Return the (X, Y) coordinate for the center point of the cell that contains the specified text.  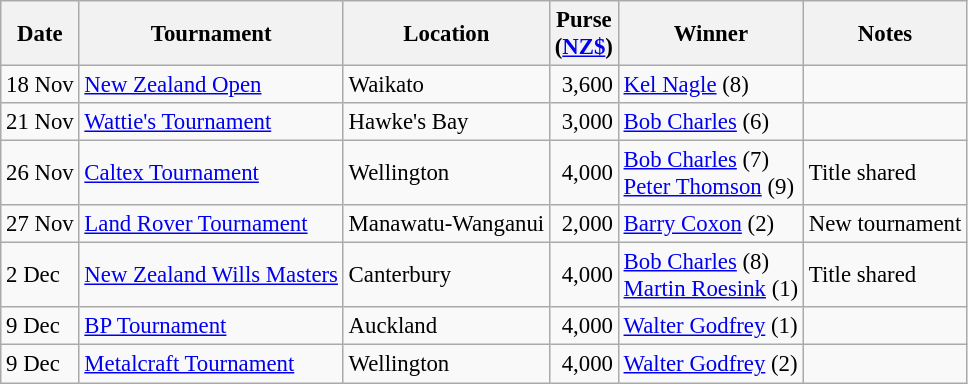
2,000 (584, 224)
New Zealand Wills Masters (211, 276)
Tournament (211, 34)
Bob Charles (6) (710, 122)
Canterbury (446, 276)
Walter Godfrey (1) (710, 327)
18 Nov (40, 85)
Manawatu-Wanganui (446, 224)
Hawke's Bay (446, 122)
Location (446, 34)
Barry Coxon (2) (710, 224)
21 Nov (40, 122)
3,000 (584, 122)
Kel Nagle (8) (710, 85)
Notes (886, 34)
Auckland (446, 327)
Winner (710, 34)
Metalcraft Tournament (211, 364)
New Zealand Open (211, 85)
Caltex Tournament (211, 174)
New tournament (886, 224)
2 Dec (40, 276)
Bob Charles (8) Martin Roesink (1) (710, 276)
Land Rover Tournament (211, 224)
3,600 (584, 85)
Wattie's Tournament (211, 122)
Walter Godfrey (2) (710, 364)
Purse(NZ$) (584, 34)
Date (40, 34)
Waikato (446, 85)
Bob Charles (7) Peter Thomson (9) (710, 174)
26 Nov (40, 174)
27 Nov (40, 224)
BP Tournament (211, 327)
